For the text-containing cell, return its midpoint in (X, Y) coordinate format. 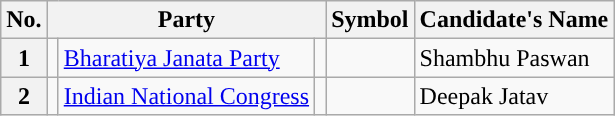
Bharatiya Janata Party (186, 58)
Symbol (370, 20)
No. (24, 20)
Shambhu Paswan (514, 58)
Indian National Congress (186, 96)
2 (24, 96)
Deepak Jatav (514, 96)
Candidate's Name (514, 20)
Party (186, 20)
1 (24, 58)
